Detect which cell encompasses the target text, then output its [x, y] center coordinate. 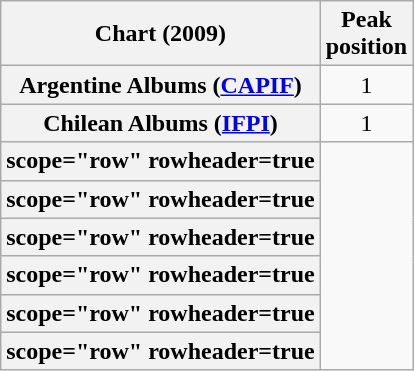
Peakposition [366, 34]
Chart (2009) [160, 34]
Chilean Albums (IFPI) [160, 123]
Argentine Albums (CAPIF) [160, 85]
